From the cell containing the given text, extract its center point as [x, y] coordinate. 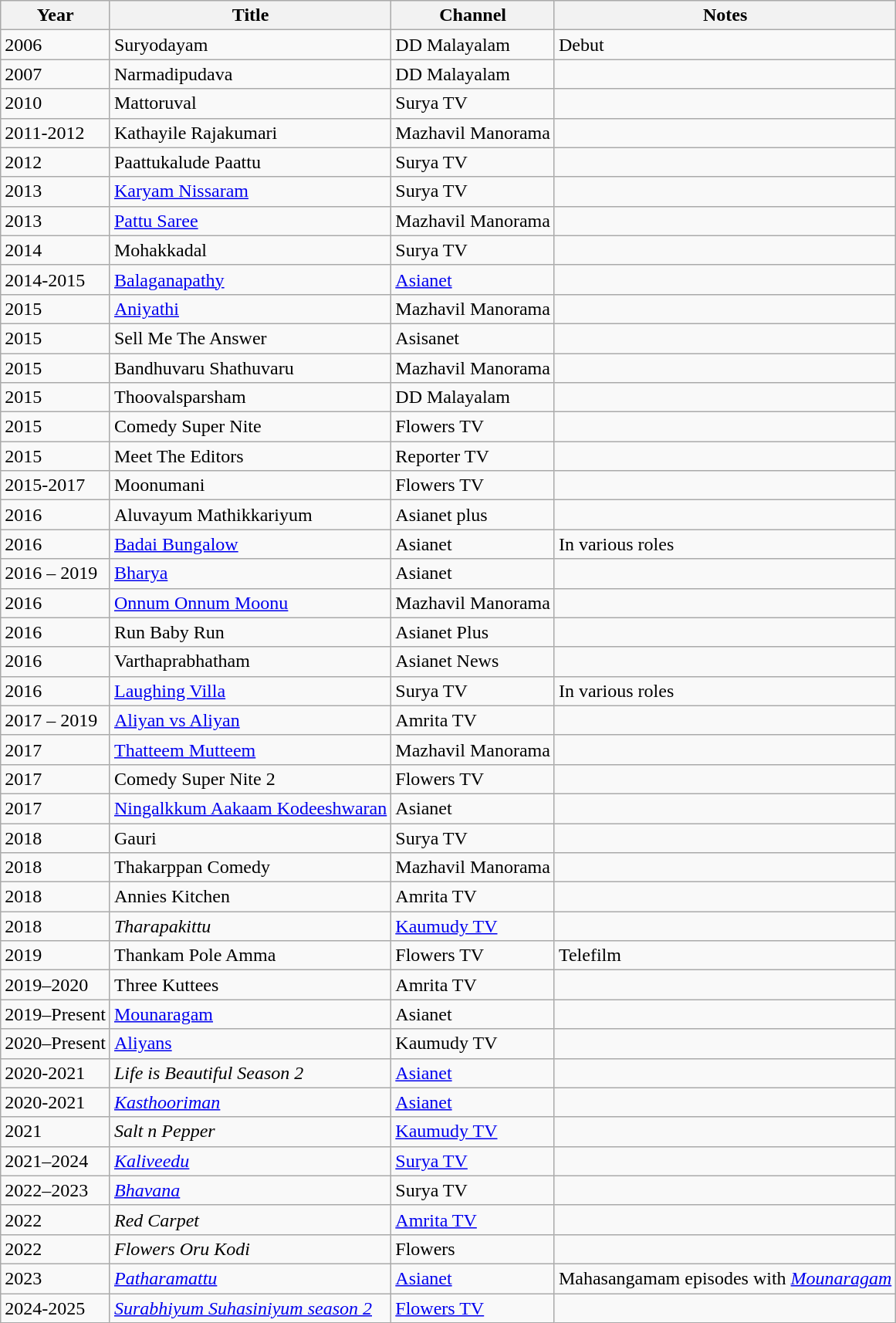
Patharamattu [250, 1278]
2021–2024 [56, 1161]
Bhavana [250, 1190]
Channel [473, 15]
Salt n Pepper [250, 1132]
Mahasangamam episodes with Mounaragam [725, 1278]
Flowers Oru Kodi [250, 1249]
Ningalkkum Aakaam Kodeeshwaran [250, 808]
Thoovalsparsham [250, 398]
Debut [725, 45]
Aliyans [250, 1044]
2014-2015 [56, 279]
Red Carpet [250, 1220]
Notes [725, 15]
2010 [56, 103]
Meet The Editors [250, 456]
Reporter TV [473, 456]
Year [56, 15]
Mohakkadal [250, 250]
Bharya [250, 574]
2019–Present [56, 1014]
Asianet News [473, 661]
Title [250, 15]
Suryodayam [250, 45]
Laughing Villa [250, 691]
Asianet plus [473, 515]
Kathayile Rajakumari [250, 133]
Thakarppan Comedy [250, 868]
Sell Me The Answer [250, 338]
Balaganapathy [250, 279]
2007 [56, 74]
Surabhiyum Suhasiniyum season 2 [250, 1308]
2020–Present [56, 1044]
2017 – 2019 [56, 720]
Badai Bungalow [250, 544]
2012 [56, 162]
Life is Beautiful Season 2 [250, 1073]
Aluvayum Mathikkariyum [250, 515]
Annies Kitchen [250, 897]
2015-2017 [56, 486]
Mounaragam [250, 1014]
Three Kuttees [250, 985]
Comedy Super Nite 2 [250, 779]
Varthaprabhatham [250, 661]
Moonumani [250, 486]
2014 [56, 250]
Asisanet [473, 338]
2024-2025 [56, 1308]
Pattu Saree [250, 221]
Flowers [473, 1249]
Narmadipudava [250, 74]
2021 [56, 1132]
Onnum Onnum Moonu [250, 603]
2011-2012 [56, 133]
Aniyathi [250, 309]
Mattoruval [250, 103]
Kaliveedu [250, 1161]
Aliyan vs Aliyan [250, 720]
Thankam Pole Amma [250, 956]
Thatteem Mutteem [250, 749]
Karyam Nissaram [250, 191]
Comedy Super Nite [250, 427]
Run Baby Run [250, 632]
Telefilm [725, 956]
Tharapakittu [250, 926]
2023 [56, 1278]
Asianet Plus [473, 632]
Gauri [250, 837]
2019–2020 [56, 985]
Paattukalude Paattu [250, 162]
2016 – 2019 [56, 574]
Kasthooriman [250, 1102]
2019 [56, 956]
Bandhuvaru Shathuvaru [250, 368]
2006 [56, 45]
2022–2023 [56, 1190]
